Identify which cell holds the provided text, then report its [x, y] central coordinate. 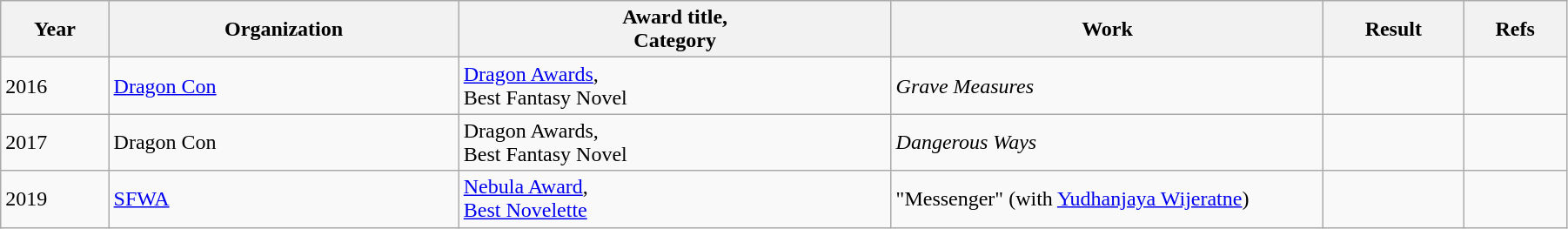
Nebula Award,Best Novelette [675, 199]
2017 [55, 143]
"Messenger" (with Yudhanjaya Wijeratne) [1107, 199]
Work [1107, 30]
Grave Measures [1107, 85]
Organization [284, 30]
Award title,Category [675, 30]
SFWA [284, 199]
Dangerous Ways [1107, 143]
2019 [55, 199]
2016 [55, 85]
Refs [1516, 30]
Year [55, 30]
Result [1394, 30]
